Extract the [x, y] coordinate from the center of the cell holding the provided text.  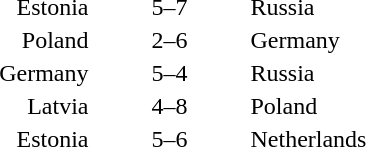
4–8 [170, 106]
2–6 [170, 40]
5–4 [170, 73]
